Identify which cell holds the provided text, then report its (X, Y) central coordinate. 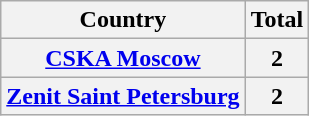
Zenit Saint Petersburg (123, 96)
CSKA Moscow (123, 58)
Country (123, 20)
Total (277, 20)
